Identify which cell holds the provided text, then report its (x, y) central coordinate. 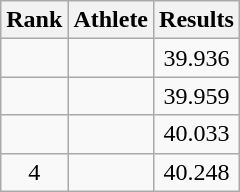
40.248 (197, 172)
40.033 (197, 134)
39.959 (197, 96)
Rank (34, 20)
Results (197, 20)
4 (34, 172)
Athlete (111, 20)
39.936 (197, 58)
